Return (x, y) of the center of cell containing provided text 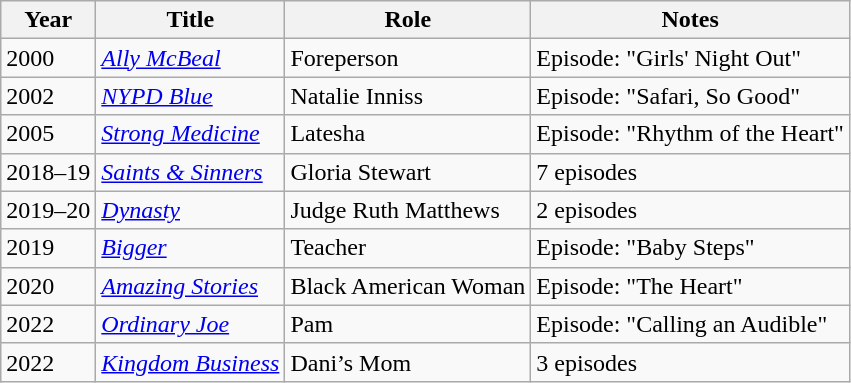
2 episodes (690, 210)
2005 (48, 134)
2002 (48, 96)
Episode: "Safari, So Good" (690, 96)
Dynasty (190, 210)
Strong Medicine (190, 134)
Bigger (190, 248)
Year (48, 20)
Amazing Stories (190, 286)
Foreperson (408, 58)
Latesha (408, 134)
Episode: "Rhythm of the Heart" (690, 134)
Episode: "The Heart" (690, 286)
2019–20 (48, 210)
3 episodes (690, 362)
2020 (48, 286)
Title (190, 20)
Gloria Stewart (408, 172)
Pam (408, 324)
2018–19 (48, 172)
Kingdom Business (190, 362)
7 episodes (690, 172)
Dani’s Mom (408, 362)
Natalie Inniss (408, 96)
NYPD Blue (190, 96)
Role (408, 20)
2000 (48, 58)
Episode: "Calling an Audible" (690, 324)
Teacher (408, 248)
Saints & Sinners (190, 172)
Episode: "Baby Steps" (690, 248)
2019 (48, 248)
Ally McBeal (190, 58)
Black American Woman (408, 286)
Ordinary Joe (190, 324)
Judge Ruth Matthews (408, 210)
Episode: "Girls' Night Out" (690, 58)
Notes (690, 20)
